Determine the (x, y) coordinate at the center of the cell enclosing the given text.  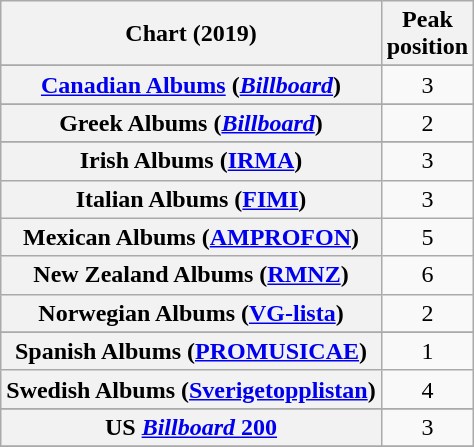
Spanish Albums (PROMUSICAE) (191, 351)
Swedish Albums (Sverigetopplistan) (191, 389)
1 (427, 351)
New Zealand Albums (RMNZ) (191, 275)
4 (427, 389)
Mexican Albums (AMPROFON) (191, 237)
Greek Albums (Billboard) (191, 123)
Italian Albums (FIMI) (191, 199)
US Billboard 200 (191, 427)
5 (427, 237)
Norwegian Albums (VG-lista) (191, 313)
Chart (2019) (191, 34)
Peakposition (427, 34)
Irish Albums (IRMA) (191, 161)
Canadian Albums (Billboard) (191, 85)
6 (427, 275)
